For the text-containing cell, return its midpoint in [x, y] coordinate format. 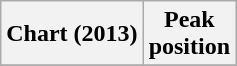
Peakposition [189, 34]
Chart (2013) [72, 34]
